Output the (X, Y) coordinate of the center of the cell containing the given text.  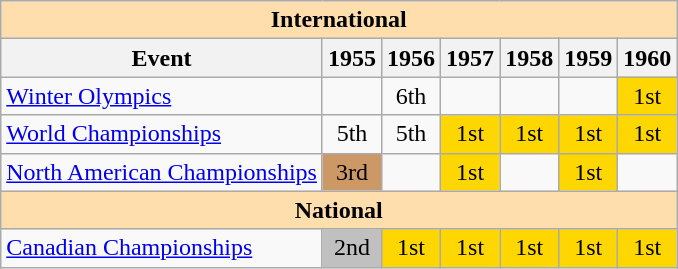
1955 (352, 58)
Winter Olympics (162, 96)
World Championships (162, 134)
North American Championships (162, 172)
National (339, 210)
1959 (588, 58)
2nd (352, 248)
6th (412, 96)
1956 (412, 58)
International (339, 20)
Canadian Championships (162, 248)
Event (162, 58)
1958 (530, 58)
1957 (470, 58)
1960 (648, 58)
3rd (352, 172)
